Return the [x, y] coordinate for the center point of the cell that contains the specified text.  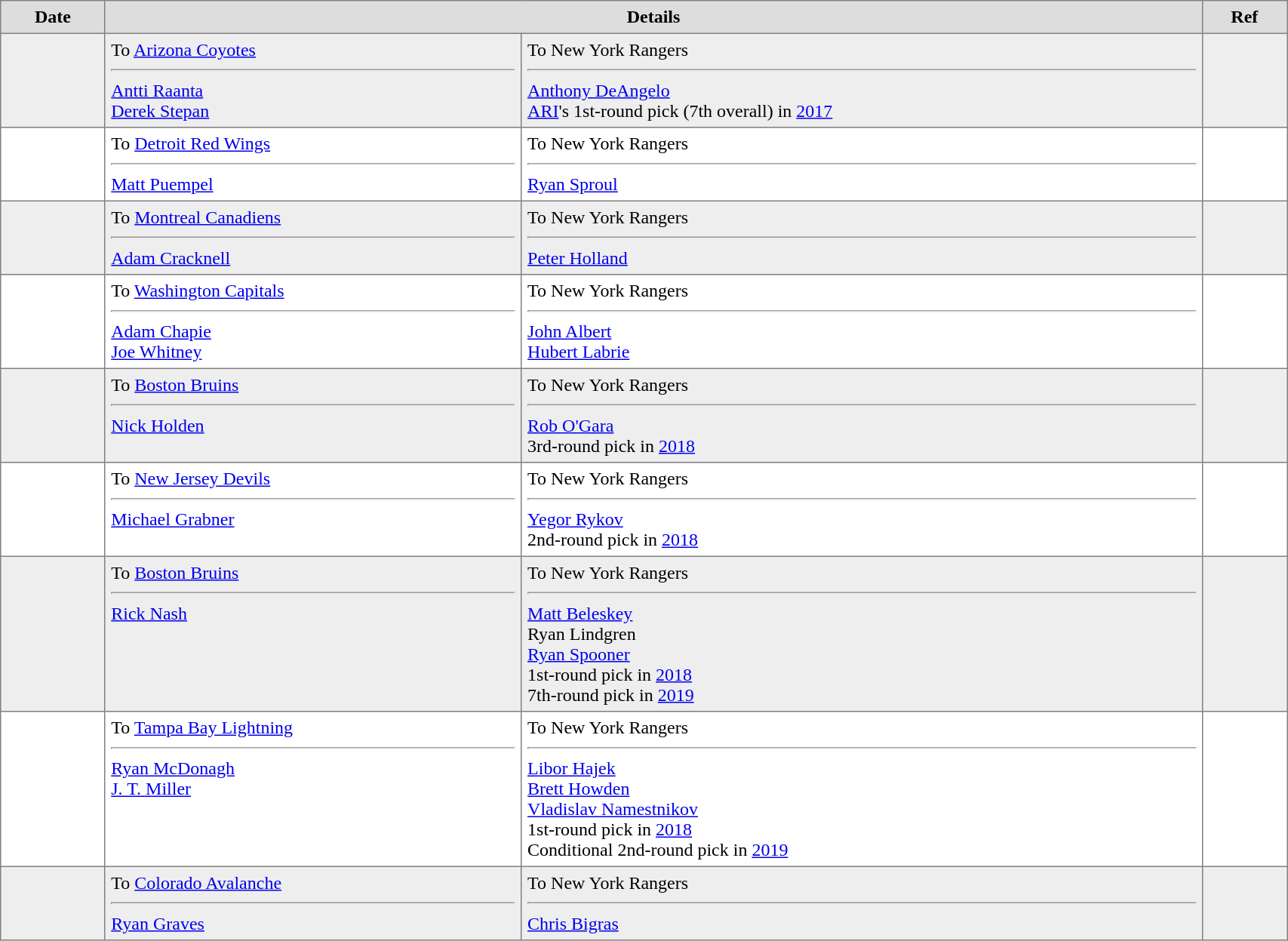
To Arizona CoyotesAntti RaantaDerek Stepan [313, 80]
Details [653, 17]
To New York RangersYegor Rykov2nd-round pick in 2018 [862, 509]
To New York RangersLibor HajekBrett HowdenVladislav Namestnikov1st-round pick in 2018Conditional 2nd-round pick in 2019 [862, 789]
To Boston BruinsRick Nash [313, 634]
To New York RangersAnthony DeAngeloARI's 1st-round pick (7th overall) in 2017 [862, 80]
Ref [1245, 17]
To New York RangersRob O'Gara3rd-round pick in 2018 [862, 415]
To Tampa Bay LightningRyan McDonaghJ. T. Miller [313, 789]
Date [53, 17]
To New York RangersRyan Sproul [862, 165]
To Colorado AvalancheRyan Graves [313, 903]
To New York RangersMatt BeleskeyRyan LindgrenRyan Spooner1st-round pick in 20187th-round pick in 2019 [862, 634]
To Montreal CanadiensAdam Cracknell [313, 238]
To New York RangersJohn AlbertHubert Labrie [862, 321]
To New Jersey DevilsMichael Grabner [313, 509]
To Washington CapitalsAdam ChapieJoe Whitney [313, 321]
To Boston BruinsNick Holden [313, 415]
To New York RangersChris Bigras [862, 903]
To New York RangersPeter Holland [862, 238]
To Detroit Red WingsMatt Puempel [313, 165]
